Search for the cell housing the specified text and yield its [X, Y] center coordinate. 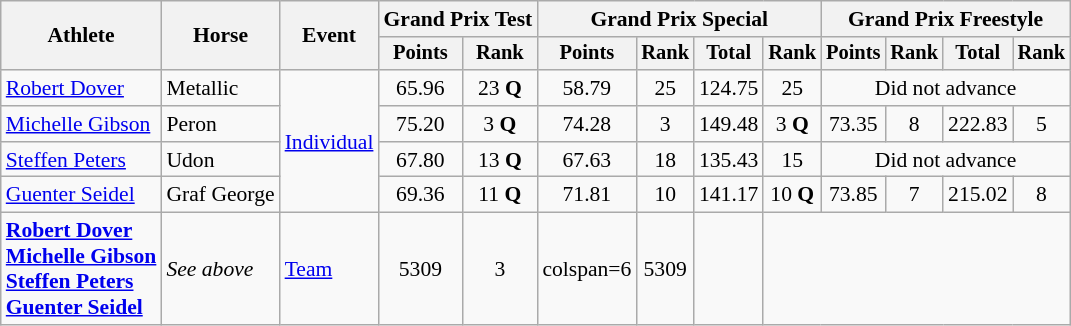
71.81 [586, 195]
67.80 [420, 160]
149.48 [728, 124]
215.02 [978, 195]
18 [665, 160]
Peron [220, 124]
124.75 [728, 88]
Udon [220, 160]
Team [330, 269]
Steffen Peters [82, 160]
75.20 [420, 124]
Grand Prix Test [458, 19]
Michelle Gibson [82, 124]
10 Q [792, 195]
Event [330, 36]
58.79 [586, 88]
11 Q [500, 195]
Robert DoverMichelle GibsonSteffen PetersGuenter Seidel [82, 269]
7 [914, 195]
222.83 [978, 124]
23 Q [500, 88]
69.36 [420, 195]
74.28 [586, 124]
See above [220, 269]
Individual [330, 141]
Horse [220, 36]
Guenter Seidel [82, 195]
Robert Dover [82, 88]
15 [792, 160]
Graf George [220, 195]
colspan=6 [586, 269]
Grand Prix Freestyle [946, 19]
67.63 [586, 160]
10 [665, 195]
5 [1042, 124]
141.17 [728, 195]
65.96 [420, 88]
13 Q [500, 160]
Athlete [82, 36]
73.35 [853, 124]
Metallic [220, 88]
135.43 [728, 160]
Grand Prix Special [679, 19]
73.85 [853, 195]
